For the text-containing cell, return its midpoint in [X, Y] coordinate format. 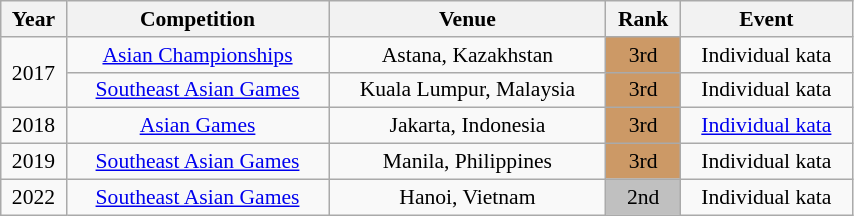
Event [766, 19]
Astana, Kazakhstan [468, 55]
Jakarta, Indonesia [468, 126]
2017 [34, 72]
2022 [34, 197]
2018 [34, 126]
Competition [198, 19]
Manila, Philippines [468, 162]
Kuala Lumpur, Malaysia [468, 90]
Year [34, 19]
Venue [468, 19]
Asian Games [198, 126]
2nd [643, 197]
Asian Championships [198, 55]
Rank [643, 19]
2019 [34, 162]
Hanoi, Vietnam [468, 197]
